Provide the [X, Y] coordinate of the cell's center where the given text is located.  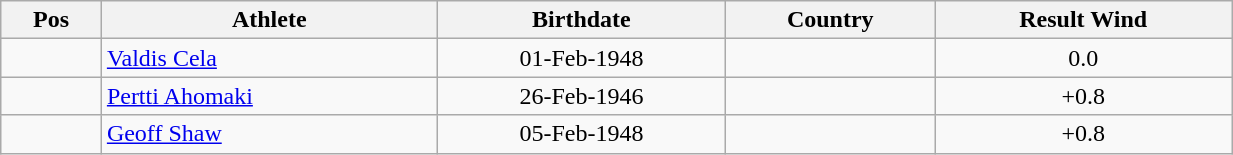
Geoff Shaw [269, 134]
Result Wind [1084, 20]
05-Feb-1948 [582, 134]
Birthdate [582, 20]
Pertti Ahomaki [269, 96]
Country [830, 20]
Pos [52, 20]
0.0 [1084, 58]
26-Feb-1946 [582, 96]
Athlete [269, 20]
Valdis Cela [269, 58]
01-Feb-1948 [582, 58]
